Find where the given text appears and provide that cell's center as (X, Y) coordinate. 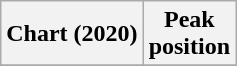
Peakposition (189, 34)
Chart (2020) (72, 34)
